Output the [x, y] coordinate of the center of the cell containing the given text.  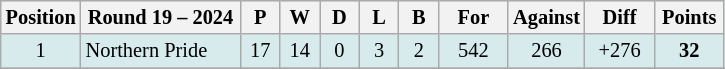
Northern Pride [161, 51]
14 [300, 51]
Points [689, 17]
W [300, 17]
B [419, 17]
+276 [620, 51]
2 [419, 51]
Position [41, 17]
0 [340, 51]
P [260, 17]
Against [546, 17]
542 [474, 51]
Diff [620, 17]
L [379, 17]
Round 19 – 2024 [161, 17]
1 [41, 51]
266 [546, 51]
D [340, 17]
For [474, 17]
32 [689, 51]
3 [379, 51]
17 [260, 51]
